For the text-containing cell, return its midpoint in (X, Y) coordinate format. 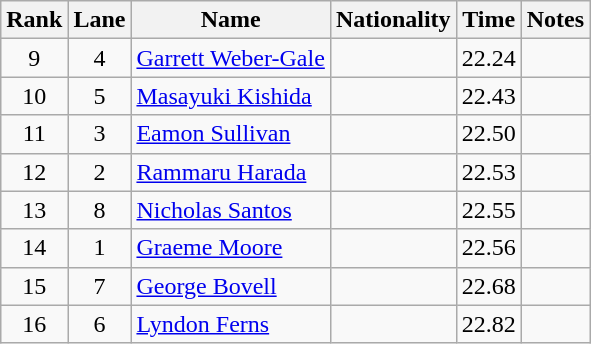
Garrett Weber-Gale (230, 58)
22.56 (488, 248)
Name (230, 20)
6 (100, 324)
Nicholas Santos (230, 210)
22.50 (488, 134)
22.24 (488, 58)
22.82 (488, 324)
22.55 (488, 210)
Nationality (393, 20)
22.68 (488, 286)
George Bovell (230, 286)
9 (34, 58)
13 (34, 210)
Masayuki Kishida (230, 96)
5 (100, 96)
2 (100, 172)
Lane (100, 20)
11 (34, 134)
3 (100, 134)
Rank (34, 20)
1 (100, 248)
16 (34, 324)
12 (34, 172)
15 (34, 286)
22.53 (488, 172)
Time (488, 20)
Rammaru Harada (230, 172)
10 (34, 96)
7 (100, 286)
14 (34, 248)
Eamon Sullivan (230, 134)
Graeme Moore (230, 248)
Lyndon Ferns (230, 324)
22.43 (488, 96)
4 (100, 58)
8 (100, 210)
Notes (555, 20)
